Find where the given text appears and provide that cell's center as (X, Y) coordinate. 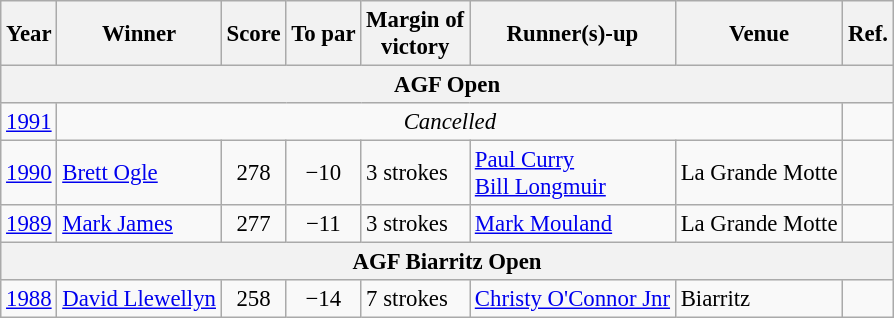
Biarritz (758, 299)
1988 (29, 299)
David Llewellyn (139, 299)
1991 (29, 122)
Score (254, 34)
Christy O'Connor Jnr (573, 299)
−11 (324, 224)
Brett Ogle (139, 174)
To par (324, 34)
−10 (324, 174)
Mark Mouland (573, 224)
Runner(s)-up (573, 34)
7 strokes (416, 299)
Year (29, 34)
1989 (29, 224)
278 (254, 174)
Cancelled (450, 122)
277 (254, 224)
Venue (758, 34)
Mark James (139, 224)
Paul Curry Bill Longmuir (573, 174)
AGF Biarritz Open (448, 262)
AGF Open (448, 85)
Ref. (868, 34)
−14 (324, 299)
Winner (139, 34)
258 (254, 299)
Margin ofvictory (416, 34)
1990 (29, 174)
